Capture the cell that displays the provided text and extract its (x, y) central coordinate. 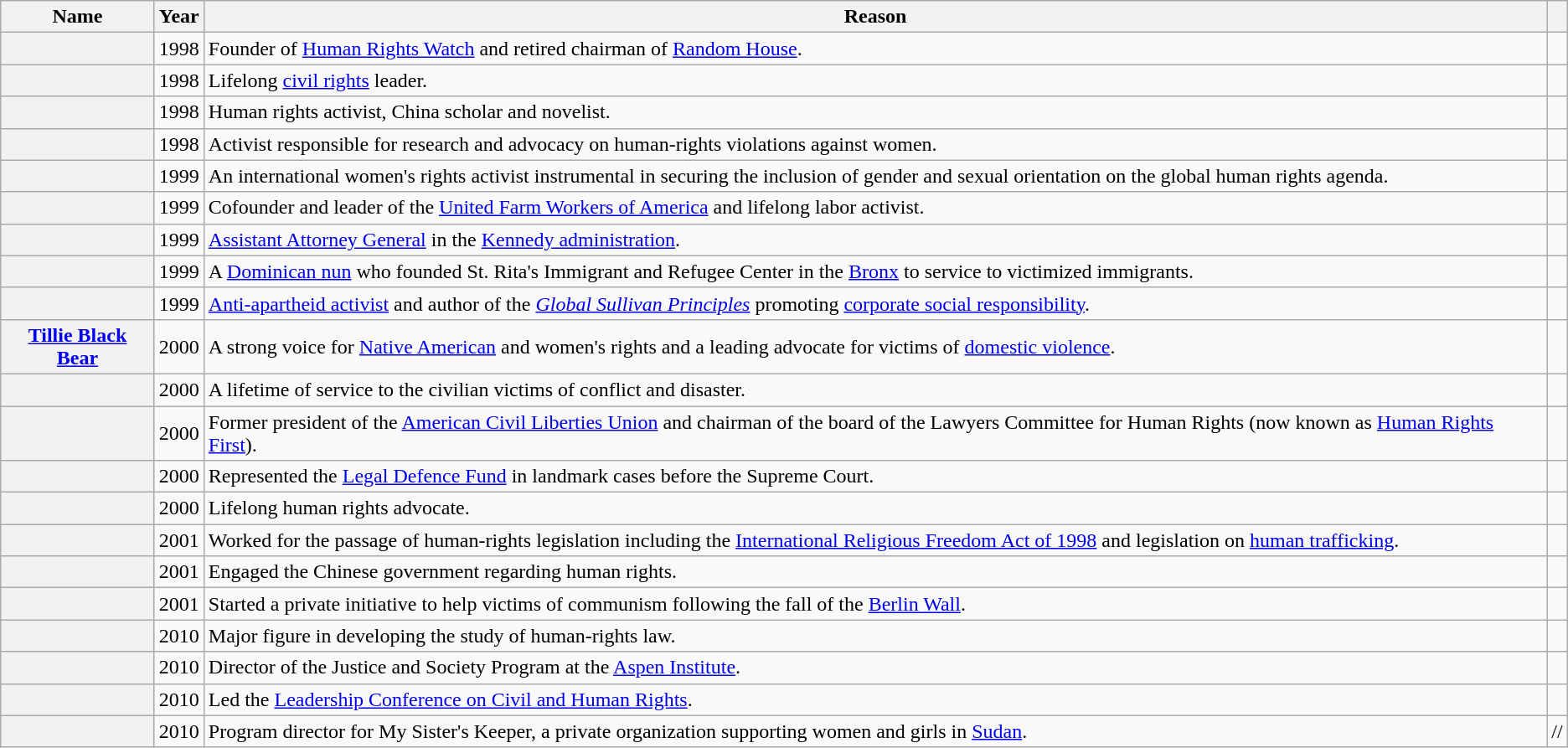
Engaged the Chinese government regarding human rights. (875, 572)
Anti-apartheid activist and author of the Global Sullivan Principles promoting corporate social responsibility. (875, 303)
A lifetime of service to the civilian victims of conflict and disaster. (875, 389)
Human rights activist, China scholar and novelist. (875, 112)
Cofounder and leader of the United Farm Workers of America and lifelong labor activist. (875, 208)
Name (77, 17)
Program director for My Sister's Keeper, a private organization supporting women and girls in Sudan. (875, 731)
Worked for the passage of human-rights legislation including the International Religious Freedom Act of 1998 and legislation on human trafficking. (875, 540)
Lifelong civil rights leader. (875, 80)
// (1557, 731)
A strong voice for Native American and women's rights and a leading advocate for victims of domestic violence. (875, 347)
Reason (875, 17)
Led the Leadership Conference on Civil and Human Rights. (875, 699)
An international women's rights activist instrumental in securing the inclusion of gender and sexual orientation on the global human rights agenda. (875, 176)
Activist responsible for research and advocacy on human-rights violations against women. (875, 144)
Represented the Legal Defence Fund in landmark cases before the Supreme Court. (875, 477)
Year (179, 17)
Director of the Justice and Society Program at the Aspen Institute. (875, 668)
Started a private initiative to help victims of communism following the fall of the Berlin Wall. (875, 604)
A Dominican nun who founded St. Rita's Immigrant and Refugee Center in the Bronx to service to victimized immigrants. (875, 271)
Lifelong human rights advocate. (875, 508)
Founder of Human Rights Watch and retired chairman of Random House. (875, 49)
Assistant Attorney General in the Kennedy administration. (875, 240)
Major figure in developing the study of human-rights law. (875, 636)
Tillie Black Bear (77, 347)
